Return [x, y] of the center of cell containing provided text 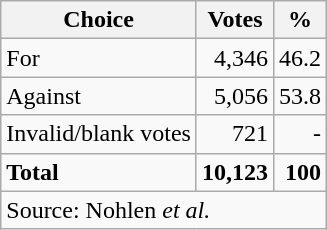
Invalid/blank votes [99, 134]
Against [99, 96]
53.8 [300, 96]
4,346 [234, 58]
Votes [234, 20]
- [300, 134]
721 [234, 134]
% [300, 20]
100 [300, 172]
Choice [99, 20]
46.2 [300, 58]
Source: Nohlen et al. [164, 210]
10,123 [234, 172]
For [99, 58]
Total [99, 172]
5,056 [234, 96]
